From the cell containing the given text, extract its center point as [X, Y] coordinate. 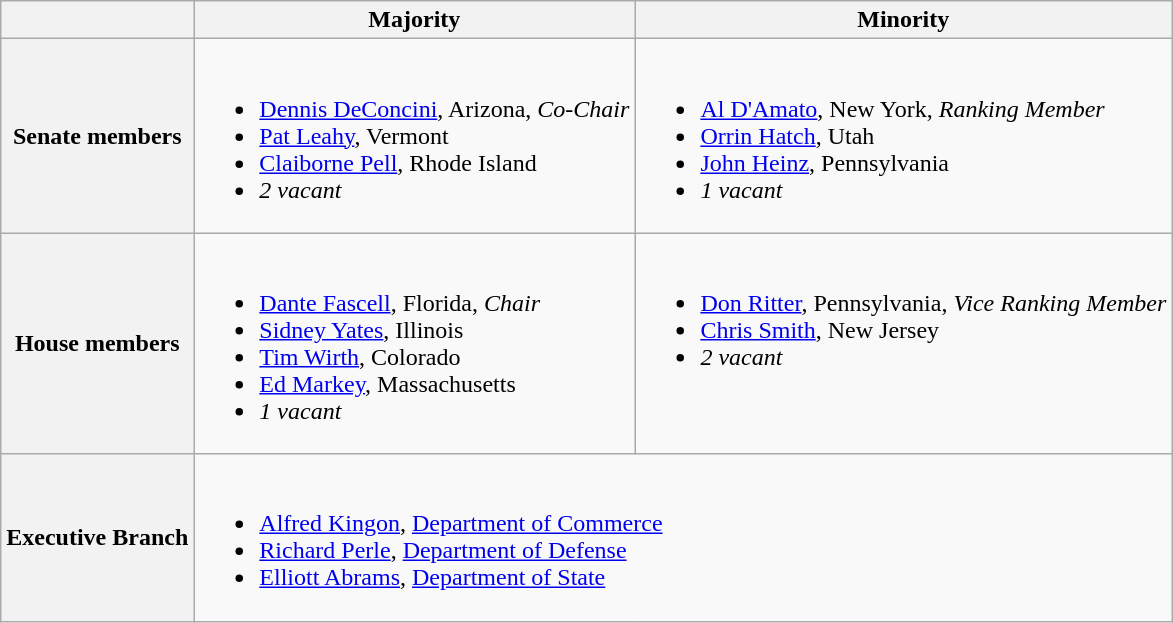
Dante Fascell, Florida, ChairSidney Yates, IllinoisTim Wirth, ColoradoEd Markey, Massachusetts1 vacant [414, 344]
Executive Branch [98, 538]
Senate members [98, 136]
Don Ritter, Pennsylvania, Vice Ranking MemberChris Smith, New Jersey2 vacant [904, 344]
House members [98, 344]
Dennis DeConcini, Arizona, Co-ChairPat Leahy, VermontClaiborne Pell, Rhode Island2 vacant [414, 136]
Alfred Kingon, Department of CommerceRichard Perle, Department of DefenseElliott Abrams, Department of State [683, 538]
Minority [904, 20]
Al D'Amato, New York, Ranking MemberOrrin Hatch, UtahJohn Heinz, Pennsylvania1 vacant [904, 136]
Majority [414, 20]
